Search for the cell housing the specified text and yield its (X, Y) center coordinate. 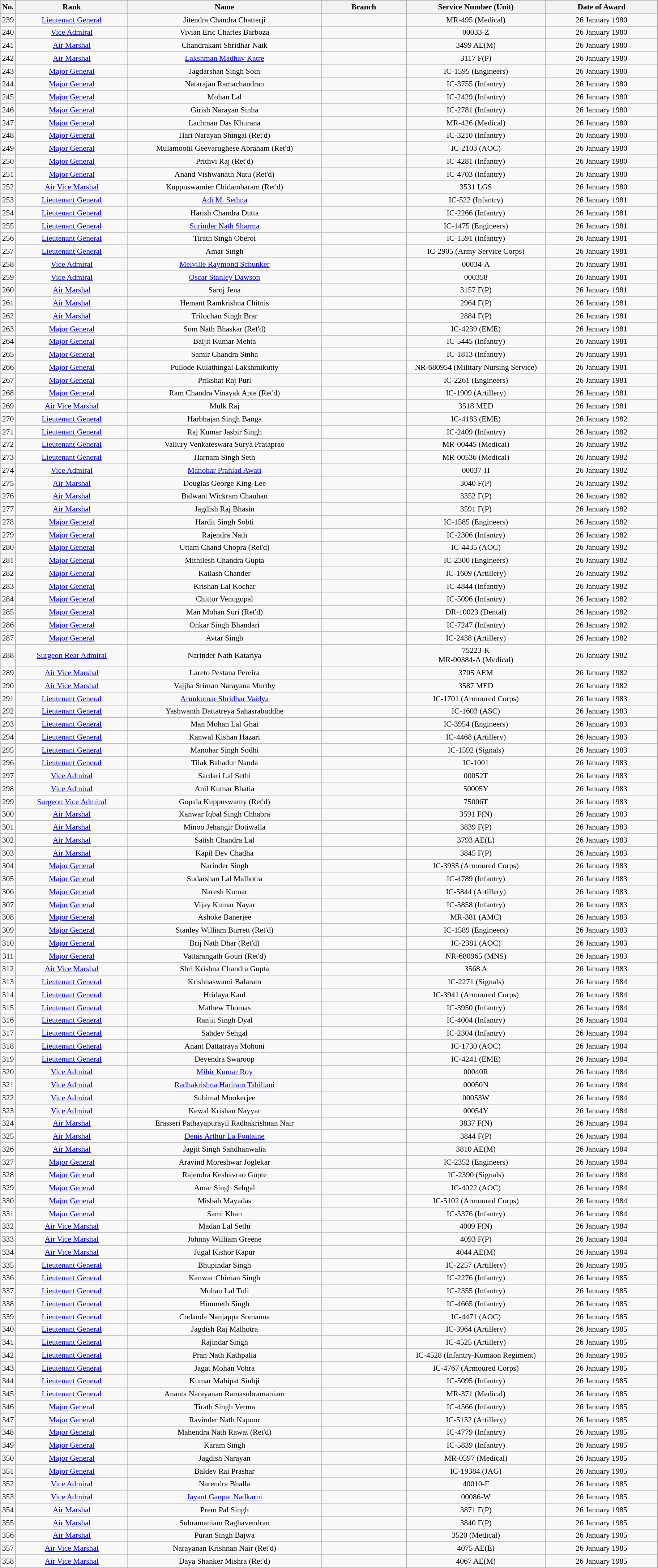
IC-2355 (Infantry) (476, 1291)
355 (8, 1523)
Codanda Nanjappa Somanna (224, 1317)
IC-3210 (Infantry) (476, 136)
IC-2905 (Army Service Corps) (476, 252)
IC-4022 (AOC) (476, 1188)
307 (8, 905)
321 (8, 1085)
NR-680965 (MNS) (476, 956)
IC-7247 (Infantry) (476, 625)
IC-19384 (JAG) (476, 1471)
312 (8, 969)
297 (8, 776)
Stanley William Burrett (Ret'd) (224, 930)
3837 F(N) (476, 1123)
Ranjit Singh Dyal (224, 1020)
IC-4528 (Infantry-Kumaon Regiment) (476, 1355)
309 (8, 930)
Man Mohan Suri (Ret'd) (224, 612)
334 (8, 1252)
Anant Dattatraya Mohoni (224, 1046)
Trilochan Singh Brar (224, 316)
IC-3755 (Infantry) (476, 84)
328 (8, 1175)
4075 AE(E) (476, 1548)
IC-4844 (Infantry) (476, 586)
3705 AEM (476, 673)
Anand Vishwanath Natu (Ret'd) (224, 174)
3040 F(P) (476, 483)
Narinder Singh (224, 866)
353 (8, 1497)
Kumar Mahipat Sinhji (224, 1381)
Date of Award (602, 7)
275 (8, 483)
Lachman Das Khurana (224, 123)
IC-1609 (Artillery) (476, 574)
IC-5096 (Infantry) (476, 599)
Manohar Prahlad Awati (224, 471)
IC-3935 (Armoured Corps) (476, 866)
Balwant Wickram Chauhan (224, 496)
356 (8, 1535)
Johnny William Greene (224, 1239)
308 (8, 917)
345 (8, 1394)
Amar Singh Sehgal (224, 1188)
282 (8, 574)
IC-2381 (AOC) (476, 943)
IC-1730 (AOC) (476, 1046)
289 (8, 673)
Surinder Nath Sharma (224, 226)
Kanwar Iqbal Singh Chhabra (224, 814)
251 (8, 174)
Daya Shanker Mishra (Ret'd) (224, 1561)
Natarajan Ramachandran (224, 84)
280 (8, 548)
Hari Narayan Shingal (Ret'd) (224, 136)
Tirath Singh Verma (224, 1407)
IC-2266 (Infantry) (476, 213)
NR-680954 (Military Nursing Service) (476, 368)
Adi M. Sethna (224, 200)
IC-4703 (Infantry) (476, 174)
Name (224, 7)
Harnam Singh Seth (224, 458)
Oscar Stanley Dawson (224, 277)
IC-1585 (Engineers) (476, 522)
4093 F(P) (476, 1239)
IC-1595 (Engineers) (476, 71)
249 (8, 149)
320 (8, 1072)
IC-5376 (Infantry) (476, 1214)
Jayant Ganpat Nadkarni (224, 1497)
IC-4779 (Infantry) (476, 1432)
287 (8, 638)
IC-2300 (Engineers) (476, 561)
00053W (476, 1098)
Krishan Lal Kochar (224, 586)
IC-5132 (Artillery) (476, 1420)
246 (8, 110)
Ravinder Nath Kapoor (224, 1420)
Surgeon Rear Admiral (72, 655)
Devendra Swaroop (224, 1059)
00040R (476, 1072)
258 (8, 265)
Som Nath Bhaskar (Ret'd) (224, 329)
Lakshman Madhav Katre (224, 59)
301 (8, 827)
IC-3954 (Engineers) (476, 724)
Mahendra Nath Rawat (Ret'd) (224, 1432)
Jagdish Raj Malhotra (224, 1329)
Lareto Pestana Pereira (224, 673)
254 (8, 213)
IC-2438 (Artillery) (476, 638)
Vivian Eric Charles Barboza (224, 33)
255 (8, 226)
Jagdarshan Singh Soin (224, 71)
Denis Arthur La Fontaine (224, 1136)
276 (8, 496)
3499 AE(M) (476, 46)
344 (8, 1381)
330 (8, 1201)
Jitendra Chandra Chatterji (224, 20)
Service Number (Unit) (476, 7)
4067 AE(M) (476, 1561)
MR-371 (Medical) (476, 1394)
Yashwanth Dattatreya Sahasrabuddhe (224, 711)
Radhakrishna Hariram Tahiliani (224, 1085)
300 (8, 814)
302 (8, 840)
290 (8, 686)
Avtar Singh (224, 638)
Jagjit Singh Sandhanwalia (224, 1149)
Vajjha Sriman Narayana Murthy (224, 686)
Jagat Mohan Vohra (224, 1368)
IC-5858 (Infantry) (476, 905)
Girish Narayan Sinha (224, 110)
313 (8, 982)
315 (8, 1008)
Harish Chandra Dutta (224, 213)
342 (8, 1355)
Brij Nath Dhar (Ret'd) (224, 943)
IC-5844 (Artillery) (476, 892)
3810 AE(M) (476, 1149)
IC-5102 (Armoured Corps) (476, 1201)
IC-1909 (Artillery) (476, 393)
IC-4525 (Artillery) (476, 1342)
Saroj Jena (224, 290)
324 (8, 1123)
Branch (364, 7)
291 (8, 699)
IC-4435 (AOC) (476, 548)
IC-1475 (Engineers) (476, 226)
00086-W (476, 1497)
349 (8, 1445)
279 (8, 535)
262 (8, 316)
00034-A (476, 265)
Chandrakant Shridhar Naik (224, 46)
294 (8, 737)
Mulk Raj (224, 406)
Tilak Bahadur Nanda (224, 763)
284 (8, 599)
IC-4183 (EME) (476, 419)
322 (8, 1098)
IC-4239 (EME) (476, 329)
240 (8, 33)
Surgeon Vice Admiral (72, 802)
Samir Chandra Sinha (224, 355)
3845 F(P) (476, 853)
Ashoke Banerjee (224, 917)
IC-2103 (AOC) (476, 149)
323 (8, 1111)
268 (8, 393)
260 (8, 290)
357 (8, 1548)
239 (8, 20)
Erasseri Pathayapurayil Radhakrishnan Nair (224, 1123)
Rajindar Singh (224, 1342)
Pran Nath Kathpalia (224, 1355)
Vallury Venkateswara Surya Prataprao (224, 445)
Karam Singh (224, 1445)
IC-4789 (Infantry) (476, 879)
257 (8, 252)
306 (8, 892)
3591 F(P) (476, 509)
341 (8, 1342)
252 (8, 187)
3871 F(P) (476, 1510)
272 (8, 445)
3568 A (476, 969)
283 (8, 586)
354 (8, 1510)
Hemant Ramkrishna Chitnis (224, 303)
Jagdish Raj Bhasin (224, 509)
3587 MED (476, 686)
265 (8, 355)
IC-5095 (Infantry) (476, 1381)
358 (8, 1561)
IC-1701 (Armoured Corps) (476, 699)
Narendra Bhalla (224, 1484)
Prem Pal Singh (224, 1510)
50005Y (476, 789)
325 (8, 1136)
Kanwal Kishan Hazari (224, 737)
Sami Khan (224, 1214)
IC-2390 (Signals) (476, 1175)
IC-2781 (Infantry) (476, 110)
IC-4566 (Infantry) (476, 1407)
245 (8, 97)
Manohar Singh Sodhi (224, 750)
264 (8, 342)
Subramaniam Raghavendran (224, 1523)
Krishnaswami Balaram (224, 982)
343 (8, 1368)
243 (8, 71)
IC-2429 (Infantry) (476, 97)
296 (8, 763)
IC-2409 (Infantry) (476, 432)
Vijay Kumar Nayar (224, 905)
247 (8, 123)
Mohan Lal Tuli (224, 1291)
3844 F(P) (476, 1136)
350 (8, 1458)
Mathew Thomas (224, 1008)
250 (8, 162)
No. (8, 7)
293 (8, 724)
Tirath Singh Oberoi (224, 239)
267 (8, 380)
336 (8, 1278)
298 (8, 789)
IC-1001 (476, 763)
273 (8, 458)
Prithvi Raj (Ret'd) (224, 162)
329 (8, 1188)
Arunkumar Shridhar Vaidya (224, 699)
327 (8, 1162)
263 (8, 329)
248 (8, 136)
281 (8, 561)
241 (8, 46)
3531 LGS (476, 187)
IC-3950 (Infantry) (476, 1008)
Kapil Dev Chadha (224, 853)
285 (8, 612)
340 (8, 1329)
271 (8, 432)
Kuppuswamier Chidambaram (Ret'd) (224, 187)
Madan Lal Sethi (224, 1226)
Amar Singh (224, 252)
Jugal Kishor Kapur (224, 1252)
295 (8, 750)
IC-3941 (Armoured Corps) (476, 995)
351 (8, 1471)
IC-2306 (Infantry) (476, 535)
MR-0597 (Medical) (476, 1458)
Mulamootil Geevarughese Abraham (Ret'd) (224, 149)
Narayanan Krishnan Nair (Ret'd) (224, 1548)
277 (8, 509)
DR-10023 (Dental) (476, 612)
Himmeth Singh (224, 1304)
261 (8, 303)
MR-381 (AMC) (476, 917)
Prikshat Raj Puri (224, 380)
3520 (Medical) (476, 1535)
Rajendra Nath (224, 535)
MR-00445 (Medical) (476, 445)
2964 F(P) (476, 303)
Mihir Kumar Roy (224, 1072)
Hridaya Kaul (224, 995)
IC-4468 (Artillery) (476, 737)
331 (8, 1214)
269 (8, 406)
317 (8, 1033)
Man Mohan Lal Ghai (224, 724)
MR-00536 (Medical) (476, 458)
Mithilesh Chandra Gupta (224, 561)
333 (8, 1239)
IC-4767 (Armoured Corps) (476, 1368)
335 (8, 1265)
Kailash Chander (224, 574)
Sahdev Sehgal (224, 1033)
314 (8, 995)
332 (8, 1226)
3157 F(P) (476, 290)
259 (8, 277)
IC-5839 (Infantry) (476, 1445)
Aravind Moreshwar Joglekar (224, 1162)
IC-2304 (Infantry) (476, 1033)
311 (8, 956)
Uttam Chand Chopra (Ret'd) (224, 548)
Kanwar Chiman Singh (224, 1278)
000358 (476, 277)
IC-2261 (Engineers) (476, 380)
IC-5445 (Infantry) (476, 342)
3591 F(N) (476, 814)
4044 AE(M) (476, 1252)
IC-1813 (Infantry) (476, 355)
Douglas George King-Lee (224, 483)
Mohan Lal (224, 97)
339 (8, 1317)
IC-3964 (Artillery) (476, 1329)
292 (8, 711)
Baljit Kumar Mehta (224, 342)
Satish Chandra Lal (224, 840)
40010-F (476, 1484)
288 (8, 655)
3840 F(P) (476, 1523)
Pullode Kulathingal Lakshmikutty (224, 368)
00050N (476, 1085)
Misbah Mayadas (224, 1201)
310 (8, 943)
IC-1589 (Engineers) (476, 930)
Naresh Kumar (224, 892)
326 (8, 1149)
3793 AE(L) (476, 840)
Subimal Mookerjee (224, 1098)
IC-2352 (Engineers) (476, 1162)
Chittor Venugopal (224, 599)
2884 F(P) (476, 316)
MR-495 (Medical) (476, 20)
253 (8, 200)
Narinder Nath Katariya (224, 655)
242 (8, 59)
348 (8, 1432)
IC-1603 (ASC) (476, 711)
Kewal Krishan Nayyar (224, 1111)
244 (8, 84)
3352 F(P) (476, 496)
IC-4004 (Infantry) (476, 1020)
Vattarangath Gouri (Ret'd) (224, 956)
IC-1591 (Infantry) (476, 239)
Rank (72, 7)
303 (8, 853)
Hardit Singh Sobti (224, 522)
75006T (476, 802)
352 (8, 1484)
IC-2271 (Signals) (476, 982)
Ananta Narayanan Ramasubramaniam (224, 1394)
Jagdish Narayan (224, 1458)
IC-4241 (EME) (476, 1059)
316 (8, 1020)
Sudarshan Lal Malhotra (224, 879)
347 (8, 1420)
270 (8, 419)
305 (8, 879)
Melville Raymond Schunker (224, 265)
IC-4471 (AOC) (476, 1317)
256 (8, 239)
318 (8, 1046)
278 (8, 522)
IC-2257 (Artillery) (476, 1265)
00054Y (476, 1111)
337 (8, 1291)
274 (8, 471)
Sardari Lal Sethi (224, 776)
346 (8, 1407)
00033-Z (476, 33)
338 (8, 1304)
3518 MED (476, 406)
Bhupindar Singh (224, 1265)
MR-426 (Medical) (476, 123)
299 (8, 802)
00037-H (476, 471)
Baldev Rai Prashar (224, 1471)
Shri Krishna Chandra Gupta (224, 969)
Anil Kumar Bhatia (224, 789)
Onkar Singh Bhandari (224, 625)
319 (8, 1059)
3839 F(P) (476, 827)
Raj Kumar Jasbir Singh (224, 432)
IC-4281 (Infantry) (476, 162)
Gopala Kuppuswamy (Ret'd) (224, 802)
IC-1592 (Signals) (476, 750)
IC-2276 (Infantry) (476, 1278)
00052T (476, 776)
286 (8, 625)
IC-4665 (Infantry) (476, 1304)
304 (8, 866)
266 (8, 368)
Ram Chandra Vinayak Apte (Ret'd) (224, 393)
Puran Singh Bajwa (224, 1535)
Harbhajan Singh Banga (224, 419)
3117 F(P) (476, 59)
4009 F(N) (476, 1226)
75223-KMR-00384-A (Medical) (476, 655)
Minoo Jehangir Dotiwalla (224, 827)
IC-522 (Infantry) (476, 200)
Rajendra Keshavrao Gupte (224, 1175)
